For the text-containing cell, return its midpoint in (x, y) coordinate format. 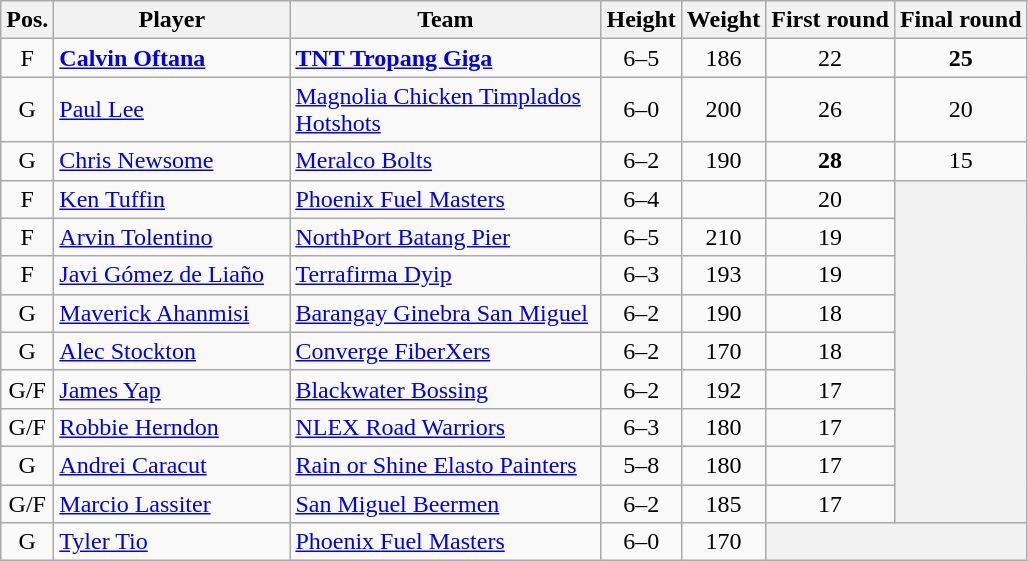
Tyler Tio (172, 542)
Calvin Oftana (172, 58)
192 (723, 389)
James Yap (172, 389)
Meralco Bolts (446, 161)
NLEX Road Warriors (446, 427)
15 (960, 161)
Terrafirma Dyip (446, 275)
Maverick Ahanmisi (172, 313)
22 (830, 58)
Team (446, 20)
Magnolia Chicken Timplados Hotshots (446, 110)
28 (830, 161)
Final round (960, 20)
Converge FiberXers (446, 351)
200 (723, 110)
Rain or Shine Elasto Painters (446, 465)
26 (830, 110)
Paul Lee (172, 110)
5–8 (641, 465)
193 (723, 275)
Player (172, 20)
185 (723, 503)
6–4 (641, 199)
NorthPort Batang Pier (446, 237)
25 (960, 58)
First round (830, 20)
Blackwater Bossing (446, 389)
Barangay Ginebra San Miguel (446, 313)
Weight (723, 20)
Andrei Caracut (172, 465)
Pos. (28, 20)
San Miguel Beermen (446, 503)
Chris Newsome (172, 161)
210 (723, 237)
186 (723, 58)
TNT Tropang Giga (446, 58)
Javi Gómez de Liaño (172, 275)
Height (641, 20)
Robbie Herndon (172, 427)
Alec Stockton (172, 351)
Ken Tuffin (172, 199)
Arvin Tolentino (172, 237)
Marcio Lassiter (172, 503)
